Scan for the cell matching the given text and deliver its (X, Y) coordinate at center. 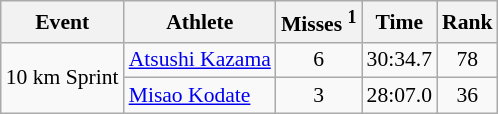
Time (400, 22)
6 (319, 60)
10 km Sprint (62, 78)
Misao Kodate (200, 96)
Misses 1 (319, 22)
Rank (468, 22)
30:34.7 (400, 60)
28:07.0 (400, 96)
Atsushi Kazama (200, 60)
78 (468, 60)
36 (468, 96)
3 (319, 96)
Event (62, 22)
Athlete (200, 22)
